Locate the cell with the specified text and output its (x, y) center coordinate. 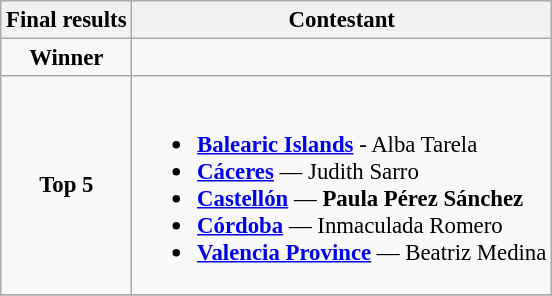
Final results (66, 20)
Contestant (342, 20)
Top 5 (66, 185)
Winner (66, 58)
Balearic Islands - Alba Tarela Cáceres — Judith Sarro Castellón — Paula Pérez Sánchez Córdoba — Inmaculada Romero Valencia Province — Beatriz Medina (342, 185)
